Search for the cell housing the specified text and yield its [X, Y] center coordinate. 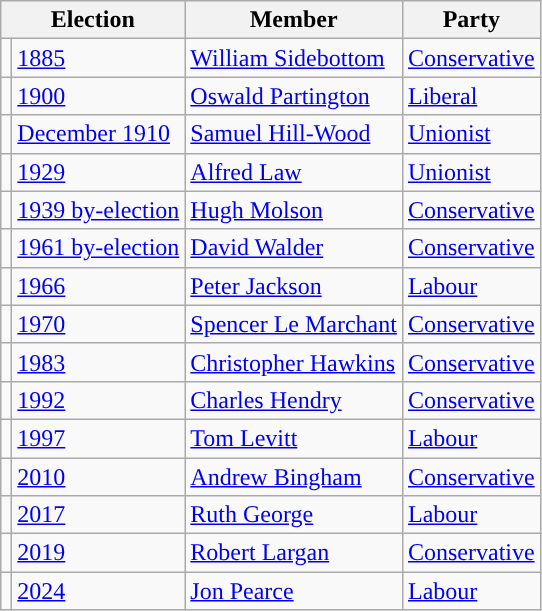
1997 [98, 438]
Andrew Bingham [294, 477]
1966 [98, 286]
1961 by-election [98, 248]
1939 by-election [98, 210]
1900 [98, 96]
2024 [98, 591]
1970 [98, 324]
Alfred Law [294, 172]
Robert Largan [294, 553]
Spencer Le Marchant [294, 324]
Liberal [471, 96]
Party [471, 20]
Christopher Hawkins [294, 362]
Oswald Partington [294, 96]
Election [93, 20]
December 1910 [98, 134]
Peter Jackson [294, 286]
Jon Pearce [294, 591]
1983 [98, 362]
David Walder [294, 248]
2017 [98, 515]
Hugh Molson [294, 210]
1885 [98, 58]
Samuel Hill-Wood [294, 134]
2019 [98, 553]
William Sidebottom [294, 58]
Tom Levitt [294, 438]
Charles Hendry [294, 400]
Member [294, 20]
1929 [98, 172]
1992 [98, 400]
2010 [98, 477]
Ruth George [294, 515]
